Identify which cell holds the provided text, then report its [X, Y] central coordinate. 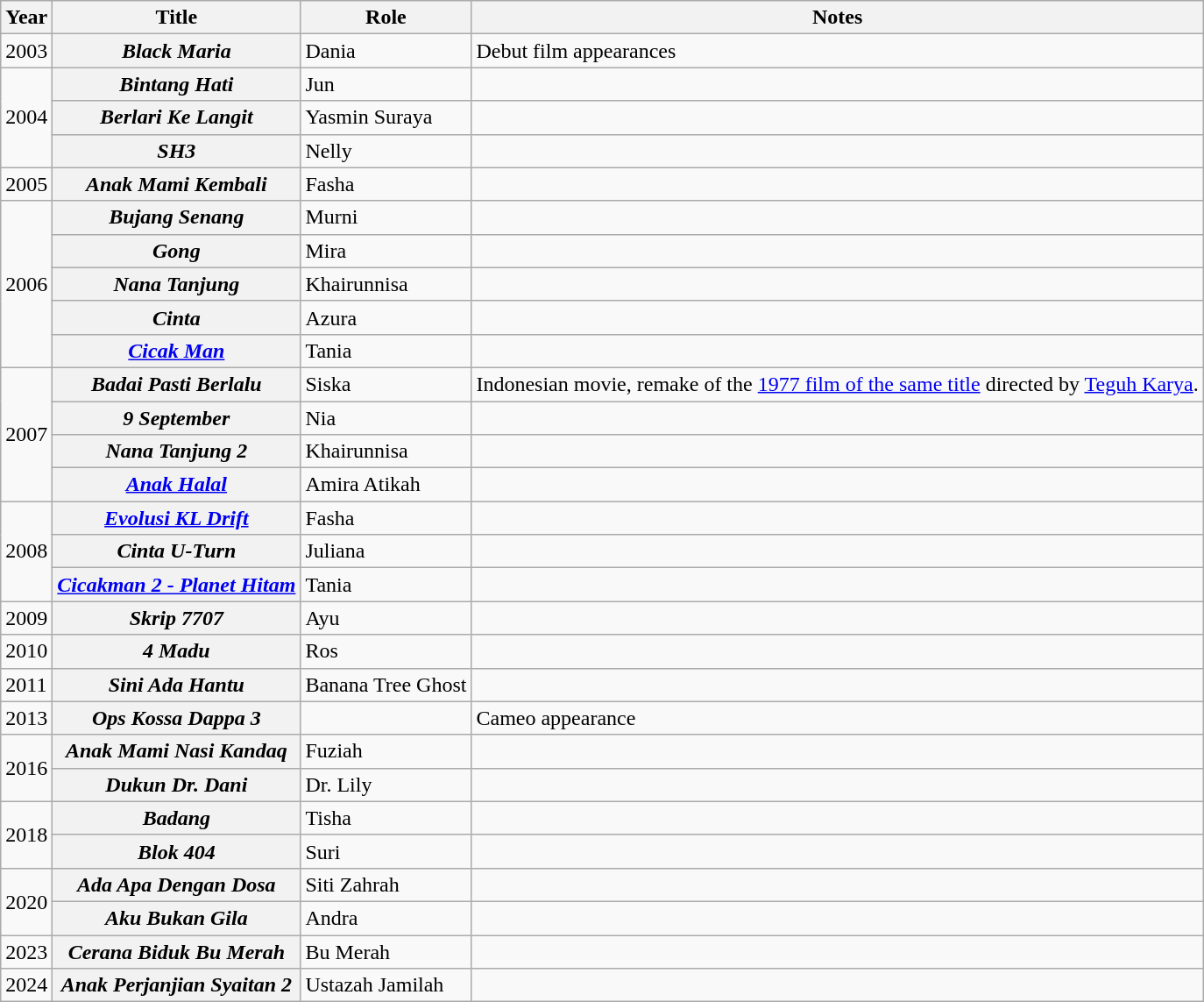
Gong [177, 251]
Berlari Ke Langit [177, 117]
2013 [26, 718]
2011 [26, 685]
Badang [177, 818]
Anak Perjanjian Syaitan 2 [177, 985]
Evolusi KL Drift [177, 518]
Fuziah [386, 751]
Mira [386, 251]
Ustazah Jamilah [386, 985]
Anak Halal [177, 485]
Andra [386, 918]
Azura [386, 317]
Nia [386, 418]
Dr. Lily [386, 785]
Cicak Man [177, 351]
Jun [386, 84]
Suri [386, 851]
Ops Kossa Dappa 3 [177, 718]
Murni [386, 217]
Nelly [386, 151]
Sini Ada Hantu [177, 685]
2023 [26, 951]
Indonesian movie, remake of the 1977 film of the same title directed by Teguh Karya. [838, 384]
Anak Mami Nasi Kandaq [177, 751]
2020 [26, 901]
Title [177, 18]
9 September [177, 418]
Nana Tanjung [177, 284]
Juliana [386, 551]
Anak Mami Kembali [177, 184]
Siska [386, 384]
2018 [26, 835]
Cerana Biduk Bu Merah [177, 951]
Bintang Hati [177, 84]
2024 [26, 985]
Cinta U-Turn [177, 551]
2007 [26, 434]
2006 [26, 284]
2010 [26, 651]
Amira Atikah [386, 485]
Blok 404 [177, 851]
Dukun Dr. Dani [177, 785]
Bu Merah [386, 951]
Skrip 7707 [177, 618]
Ayu [386, 618]
Debut film appearances [838, 51]
Black Maria [177, 51]
2009 [26, 618]
Yasmin Suraya [386, 117]
Bujang Senang [177, 217]
Notes [838, 18]
SH3 [177, 151]
2008 [26, 551]
2003 [26, 51]
Cameo appearance [838, 718]
Nana Tanjung 2 [177, 451]
Aku Bukan Gila [177, 918]
Banana Tree Ghost [386, 685]
Tisha [386, 818]
4 Madu [177, 651]
2005 [26, 184]
Ros [386, 651]
Siti Zahrah [386, 885]
Badai Pasti Berlalu [177, 384]
Cinta [177, 317]
Year [26, 18]
2016 [26, 768]
Dania [386, 51]
Role [386, 18]
2004 [26, 117]
Ada Apa Dengan Dosa [177, 885]
Cicakman 2 - Planet Hitam [177, 585]
